Provide the (X, Y) coordinate of the cell's center where the given text is located.  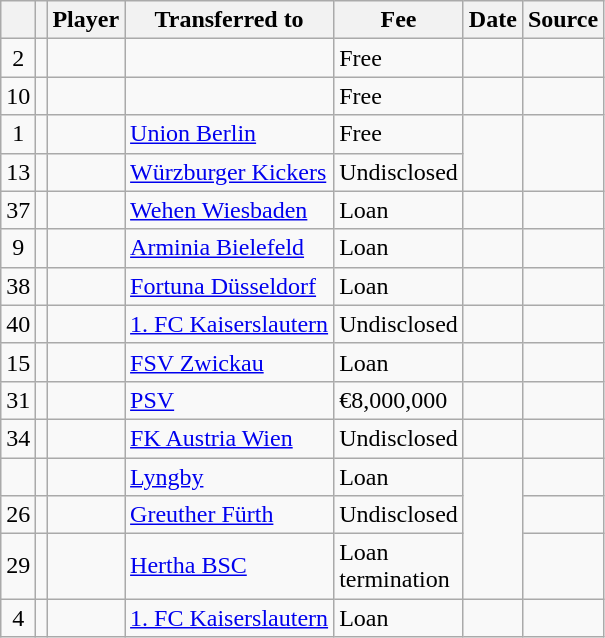
Player (86, 20)
FSV Zwickau (230, 362)
Lyngby (230, 477)
4 (18, 618)
37 (18, 210)
38 (18, 286)
9 (18, 248)
13 (18, 172)
34 (18, 438)
10 (18, 96)
29 (18, 566)
Loan termination (399, 566)
Fortuna Düsseldorf (230, 286)
Date (492, 20)
Fee (399, 20)
1 (18, 134)
€8,000,000 (399, 400)
Source (562, 20)
Union Berlin (230, 134)
Greuther Fürth (230, 515)
Hertha BSC (230, 566)
FK Austria Wien (230, 438)
31 (18, 400)
2 (18, 58)
Arminia Bielefeld (230, 248)
Würzburger Kickers (230, 172)
40 (18, 324)
26 (18, 515)
Wehen Wiesbaden (230, 210)
PSV (230, 400)
Transferred to (230, 20)
15 (18, 362)
